Detect which cell encompasses the target text, then output its [x, y] center coordinate. 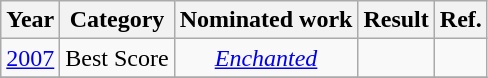
Best Score [117, 58]
Year [30, 20]
Result [396, 20]
Ref. [460, 20]
Nominated work [266, 20]
Category [117, 20]
2007 [30, 58]
Enchanted [266, 58]
